Locate the cell with the specified text and output its [x, y] center coordinate. 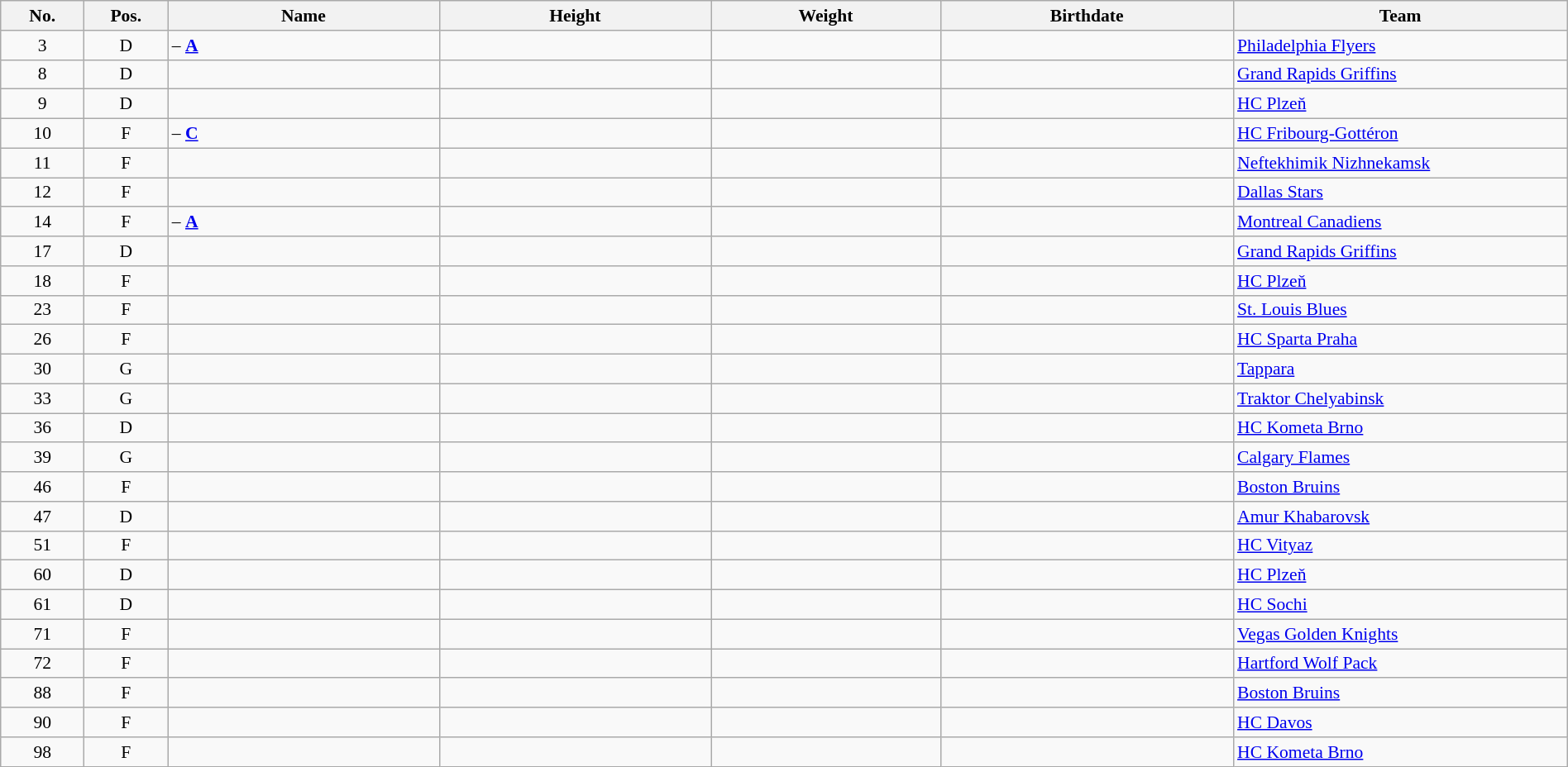
98 [43, 752]
72 [43, 664]
Weight [826, 16]
18 [43, 281]
Philadelphia Flyers [1400, 45]
Neftekhimik Nizhnekamsk [1400, 163]
11 [43, 163]
Vegas Golden Knights [1400, 634]
51 [43, 545]
Calgary Flames [1400, 458]
8 [43, 74]
St. Louis Blues [1400, 310]
10 [43, 134]
23 [43, 310]
Tappara [1400, 369]
No. [43, 16]
9 [43, 104]
61 [43, 605]
HC Davos [1400, 722]
Dallas Stars [1400, 193]
47 [43, 517]
36 [43, 428]
Hartford Wolf Pack [1400, 664]
71 [43, 634]
HC Sochi [1400, 605]
Height [575, 16]
46 [43, 487]
33 [43, 398]
– C [304, 134]
Amur Khabarovsk [1400, 517]
HC Sparta Praha [1400, 340]
12 [43, 193]
Birthdate [1087, 16]
Team [1400, 16]
Montreal Canadiens [1400, 222]
3 [43, 45]
HC Fribourg-Gottéron [1400, 134]
HC Vityaz [1400, 545]
Pos. [126, 16]
88 [43, 693]
Traktor Chelyabinsk [1400, 398]
Name [304, 16]
39 [43, 458]
26 [43, 340]
14 [43, 222]
90 [43, 722]
30 [43, 369]
17 [43, 251]
60 [43, 575]
